For the text-containing cell, return its midpoint in (x, y) coordinate format. 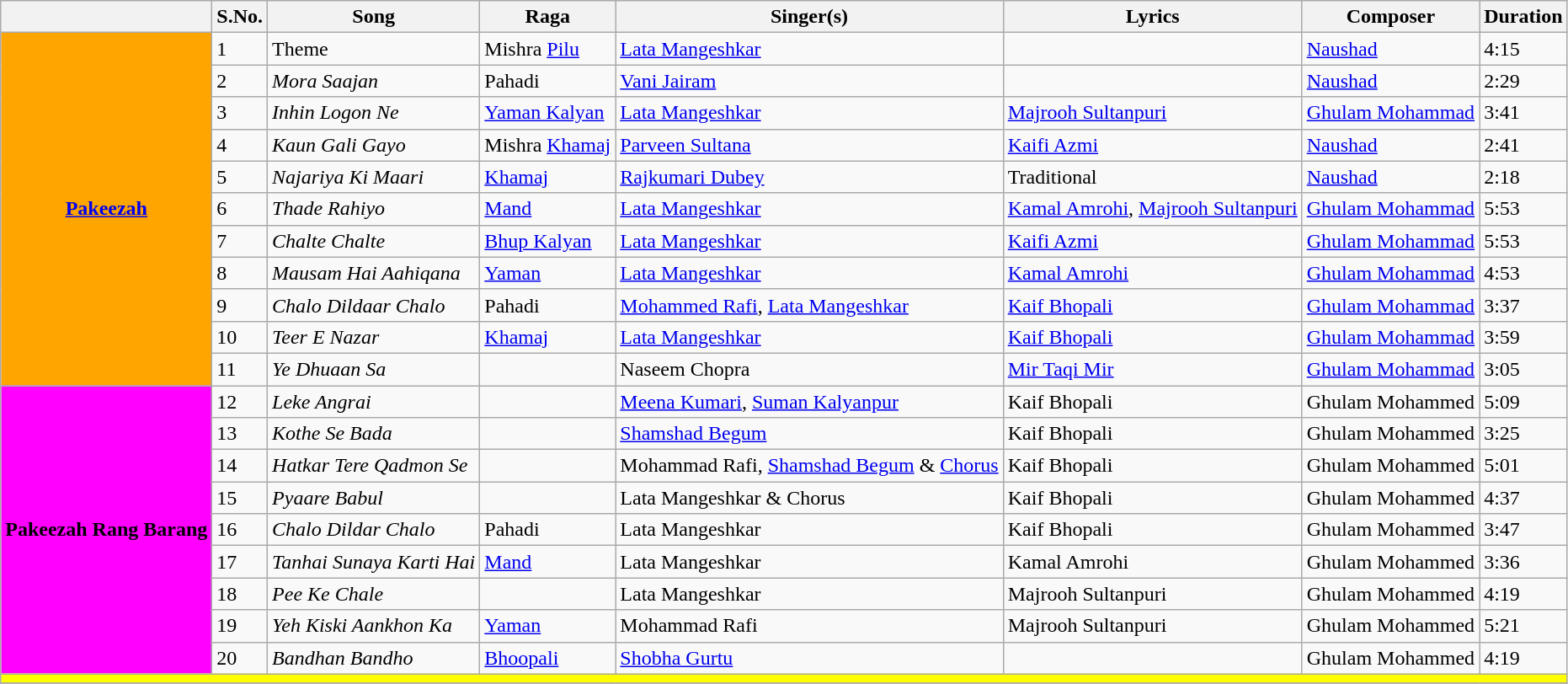
Chalo Dildaar Chalo (374, 305)
3:37 (1523, 305)
Mohammad Rafi, Shamshad Begum & Chorus (809, 466)
S.No. (240, 17)
Singer(s) (809, 17)
17 (240, 562)
Tanhai Sunaya Karti Hai (374, 562)
Kaun Gali Gayo (374, 145)
Hatkar Tere Qadmon Se (374, 466)
Naseem Chopra (809, 369)
Raga (547, 17)
3:47 (1523, 530)
Shobha Gurtu (809, 658)
11 (240, 369)
13 (240, 434)
4 (240, 145)
15 (240, 498)
Lyrics (1152, 17)
Bhoopali (547, 658)
3:59 (1523, 337)
Rajkumari Dubey (809, 177)
12 (240, 402)
Mausam Hai Aahiqana (374, 273)
19 (240, 626)
3:05 (1523, 369)
Bhup Kalyan (547, 241)
6 (240, 209)
16 (240, 530)
3:41 (1523, 113)
Lata Mangeshkar & Chorus (809, 498)
Pyaare Babul (374, 498)
4:53 (1523, 273)
3:36 (1523, 562)
Duration (1523, 17)
Kamal Amrohi, Majrooh Sultanpuri (1152, 209)
Mishra Khamaj (547, 145)
5 (240, 177)
2:18 (1523, 177)
Leke Angrai (374, 402)
4:15 (1523, 49)
5:01 (1523, 466)
18 (240, 594)
Composer (1390, 17)
Teer E Nazar (374, 337)
Mishra Pilu (547, 49)
Chalte Chalte (374, 241)
3 (240, 113)
20 (240, 658)
Song (374, 17)
Pee Ke Chale (374, 594)
5:21 (1523, 626)
Ye Dhuaan Sa (374, 369)
9 (240, 305)
Najariya Ki Maari (374, 177)
Traditional (1152, 177)
Shamshad Begum (809, 434)
4:37 (1523, 498)
8 (240, 273)
Meena Kumari, Suman Kalyanpur (809, 402)
Chalo Dildar Chalo (374, 530)
Inhin Logon Ne (374, 113)
14 (240, 466)
Pakeezah Rang Barang (106, 531)
2 (240, 81)
5:09 (1523, 402)
Mora Saajan (374, 81)
3:25 (1523, 434)
7 (240, 241)
2:29 (1523, 81)
Yeh Kiski Aankhon Ka (374, 626)
Parveen Sultana (809, 145)
Theme (374, 49)
Bandhan Bandho (374, 658)
Mohammed Rafi, Lata Mangeshkar (809, 305)
Thade Rahiyo (374, 209)
Pakeezah (106, 209)
Mohammad Rafi (809, 626)
Mir Taqi Mir (1152, 369)
Vani Jairam (809, 81)
Kothe Se Bada (374, 434)
2:41 (1523, 145)
1 (240, 49)
10 (240, 337)
Yaman Kalyan (547, 113)
